Find where the given text appears and provide that cell's center as (X, Y) coordinate. 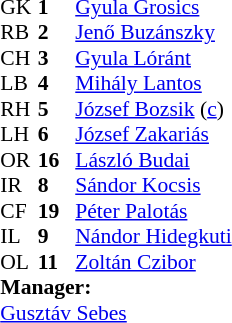
OR (19, 160)
RH (19, 109)
Nándor Hidegkuti (153, 237)
3 (57, 58)
LH (19, 135)
OL (19, 262)
József Zakariás (153, 135)
2 (57, 33)
Manager: (116, 287)
CH (19, 58)
Zoltán Czibor (153, 262)
5 (57, 109)
19 (57, 211)
CF (19, 211)
8 (57, 185)
IR (19, 185)
6 (57, 135)
4 (57, 83)
16 (57, 160)
RB (19, 33)
Gyula Lóránt (153, 58)
LB (19, 83)
József Bozsik (c) (153, 109)
Sándor Kocsis (153, 185)
IL (19, 237)
9 (57, 237)
Jenő Buzánszky (153, 33)
Mihály Lantos (153, 83)
11 (57, 262)
László Budai (153, 160)
Péter Palotás (153, 211)
